Capture the cell that displays the provided text and extract its (X, Y) central coordinate. 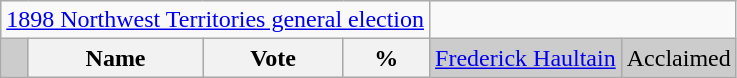
1898 Northwest Territories general election (216, 20)
Frederick Haultain (526, 58)
Acclaimed (678, 58)
% (386, 58)
Vote (273, 58)
Name (116, 58)
